Detect which cell encompasses the target text, then output its (x, y) center coordinate. 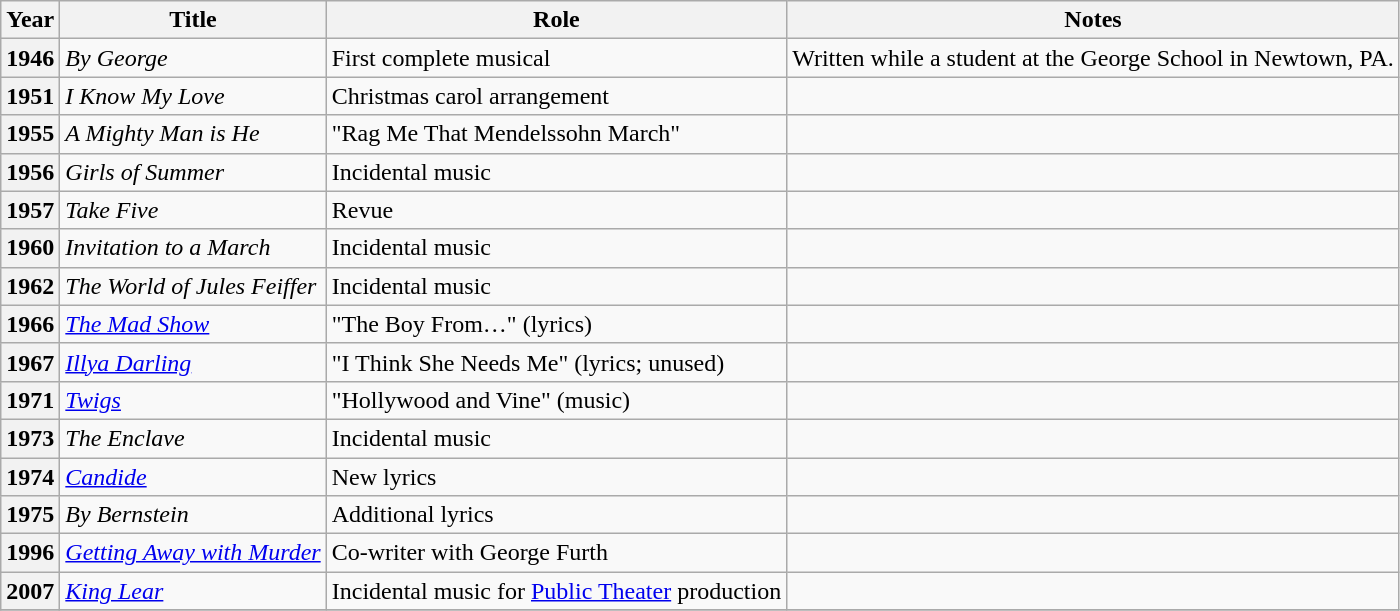
"Hollywood and Vine" (music) (556, 400)
Revue (556, 210)
Girls of Summer (193, 172)
1962 (30, 286)
Take Five (193, 210)
Year (30, 20)
Christmas carol arrangement (556, 96)
1955 (30, 134)
1971 (30, 400)
Candide (193, 477)
1967 (30, 362)
Additional lyrics (556, 515)
The Enclave (193, 438)
"I Think She Needs Me" (lyrics; unused) (556, 362)
Role (556, 20)
Getting Away with Murder (193, 553)
New lyrics (556, 477)
1951 (30, 96)
By George (193, 58)
Twigs (193, 400)
The Mad Show (193, 324)
1974 (30, 477)
King Lear (193, 591)
1956 (30, 172)
Notes (1094, 20)
1966 (30, 324)
1960 (30, 248)
A Mighty Man is He (193, 134)
Title (193, 20)
I Know My Love (193, 96)
Illya Darling (193, 362)
The World of Jules Feiffer (193, 286)
1957 (30, 210)
2007 (30, 591)
1946 (30, 58)
"Rag Me That Mendelssohn March" (556, 134)
1975 (30, 515)
1996 (30, 553)
First complete musical (556, 58)
Co-writer with George Furth (556, 553)
"The Boy From…" (lyrics) (556, 324)
Written while a student at the George School in Newtown, PA. (1094, 58)
Incidental music for Public Theater production (556, 591)
By Bernstein (193, 515)
Invitation to a March (193, 248)
1973 (30, 438)
